Return the (X, Y) coordinate for the center point of the cell that contains the specified text.  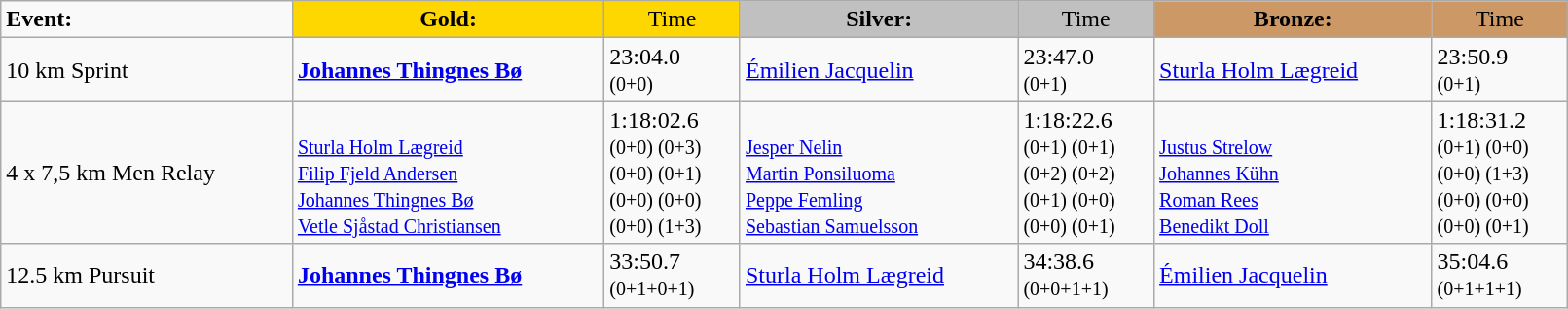
35:04.6(0+1+1+1) (1500, 275)
Jesper NelinMartin PonsiluomaPeppe FemlingSebastian Samuelsson (878, 173)
Sturla Holm LægreidFilip Fjeld AndersenJohannes Thingnes BøVetle Sjåstad Christiansen (448, 173)
1:18:02.6(0+0) (0+3)(0+0) (0+1)(0+0) (0+0)(0+0) (1+3) (673, 173)
Bronze: (1293, 19)
Gold: (448, 19)
10 km Sprint (147, 70)
23:47.0(0+1) (1086, 70)
23:50.9(0+1) (1500, 70)
Event: (147, 19)
12.5 km Pursuit (147, 275)
Silver: (878, 19)
23:04.0(0+0) (673, 70)
1:18:22.6(0+1) (0+1)(0+2) (0+2)(0+1) (0+0)(0+0) (0+1) (1086, 173)
4 x 7,5 km Men Relay (147, 173)
34:38.6(0+0+1+1) (1086, 275)
Justus StrelowJohannes KühnRoman ReesBenedikt Doll (1293, 173)
33:50.7(0+1+0+1) (673, 275)
1:18:31.2(0+1) (0+0)(0+0) (1+3)(0+0) (0+0)(0+0) (0+1) (1500, 173)
